Return the [x, y] coordinate for the center point of the cell that contains the specified text.  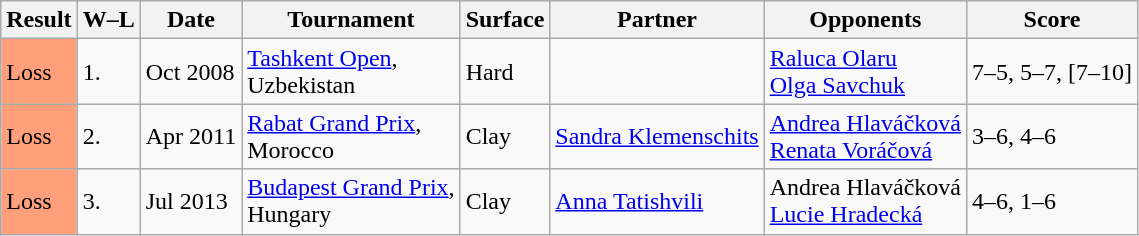
Sandra Klemenschits [657, 136]
1. [108, 72]
Andrea Hlaváčková Lucie Hradecká [865, 202]
Result [39, 20]
Jul 2013 [191, 202]
3. [108, 202]
2. [108, 136]
Tashkent Open, Uzbekistan [351, 72]
Hard [505, 72]
Oct 2008 [191, 72]
4–6, 1–6 [1052, 202]
Apr 2011 [191, 136]
7–5, 5–7, [7–10] [1052, 72]
Partner [657, 20]
Tournament [351, 20]
Andrea Hlaváčková Renata Voráčová [865, 136]
Score [1052, 20]
Opponents [865, 20]
Surface [505, 20]
W–L [108, 20]
Date [191, 20]
Anna Tatishvili [657, 202]
3–6, 4–6 [1052, 136]
Raluca Olaru Olga Savchuk [865, 72]
Budapest Grand Prix, Hungary [351, 202]
Rabat Grand Prix, Morocco [351, 136]
